Locate the cell with the specified text and output its (x, y) center coordinate. 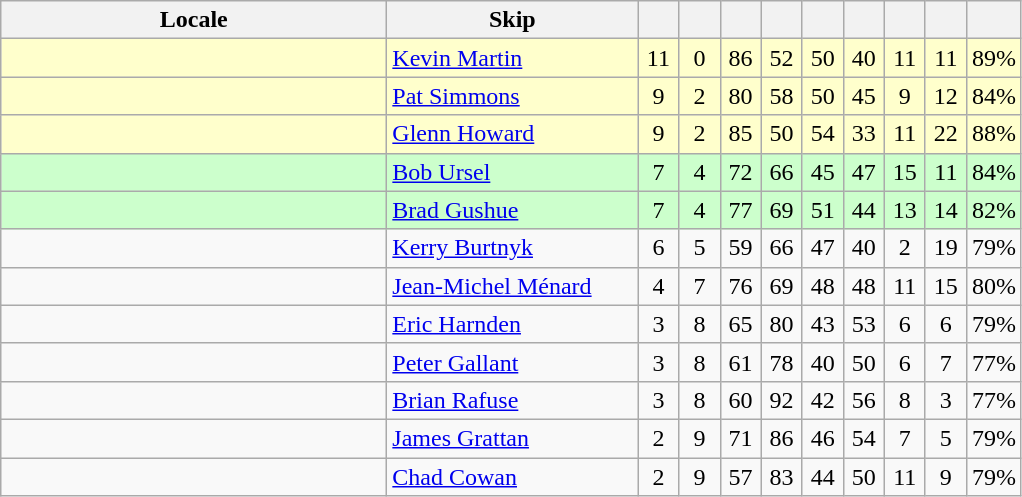
77 (740, 210)
88% (994, 134)
Chad Cowan (512, 477)
14 (946, 210)
Brian Rafuse (512, 400)
51 (822, 210)
42 (822, 400)
89% (994, 58)
Glenn Howard (512, 134)
53 (864, 324)
Peter Gallant (512, 362)
61 (740, 362)
Bob Ursel (512, 172)
12 (946, 96)
33 (864, 134)
92 (782, 400)
Kerry Burtnyk (512, 248)
85 (740, 134)
0 (700, 58)
82% (994, 210)
80% (994, 286)
Jean-Michel Ménard (512, 286)
56 (864, 400)
James Grattan (512, 438)
83 (782, 477)
Skip (512, 20)
43 (822, 324)
60 (740, 400)
65 (740, 324)
76 (740, 286)
46 (822, 438)
58 (782, 96)
78 (782, 362)
Brad Gushue (512, 210)
13 (904, 210)
22 (946, 134)
Pat Simmons (512, 96)
59 (740, 248)
57 (740, 477)
72 (740, 172)
Locale (194, 20)
Kevin Martin (512, 58)
52 (782, 58)
Eric Harnden (512, 324)
71 (740, 438)
19 (946, 248)
